Pinpoint the cell where the given text exists, returning its [x, y] midpoint coordinate. 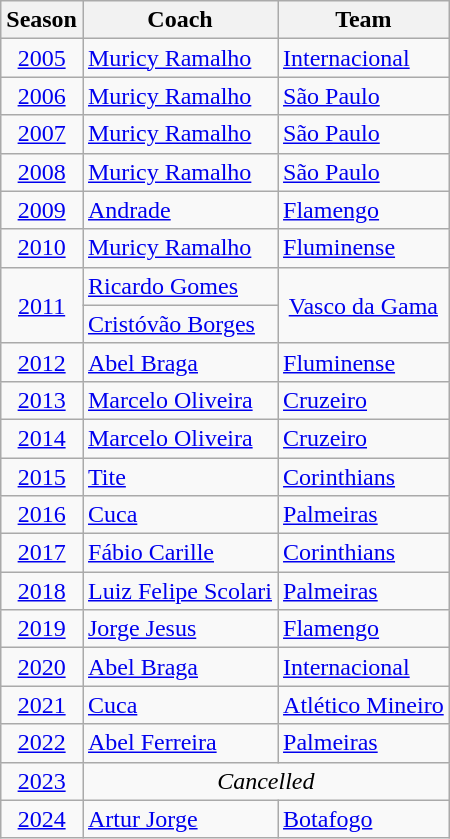
Andrade [180, 210]
2018 [42, 591]
2015 [42, 477]
2019 [42, 629]
2011 [42, 305]
Season [42, 20]
Artur Jorge [180, 819]
Cristóvão Borges [180, 324]
2009 [42, 210]
Botafogo [364, 819]
2017 [42, 553]
Atlético Mineiro [364, 705]
2016 [42, 515]
Jorge Jesus [180, 629]
2024 [42, 819]
2012 [42, 362]
Tite [180, 477]
2013 [42, 400]
Fábio Carille [180, 553]
2020 [42, 667]
Abel Ferreira [180, 743]
2010 [42, 248]
2008 [42, 172]
Coach [180, 20]
2023 [42, 781]
2005 [42, 58]
Ricardo Gomes [180, 286]
2007 [42, 134]
2021 [42, 705]
2014 [42, 438]
Luiz Felipe Scolari [180, 591]
Cancelled [266, 781]
Vasco da Gama [364, 305]
2022 [42, 743]
Team [364, 20]
2006 [42, 96]
